Determine the (x, y) coordinate at the center of the cell enclosing the given text.  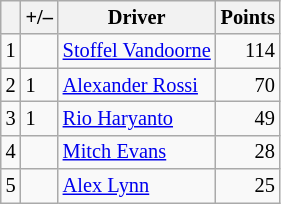
Points (248, 17)
Stoffel Vandoorne (137, 51)
114 (248, 51)
25 (248, 186)
28 (248, 152)
3 (11, 118)
5 (11, 186)
70 (248, 85)
Rio Haryanto (137, 118)
2 (11, 85)
49 (248, 118)
4 (11, 152)
+/– (40, 17)
Driver (137, 17)
Alexander Rossi (137, 85)
Mitch Evans (137, 152)
Alex Lynn (137, 186)
